From the cell containing the given text, extract its center point as (X, Y) coordinate. 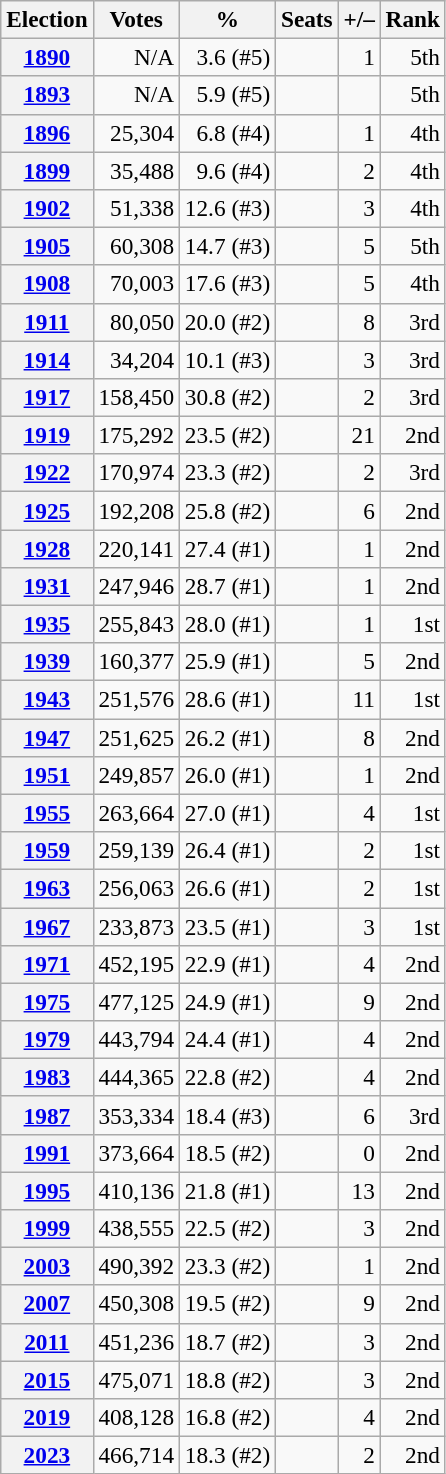
158,450 (136, 397)
1908 (47, 284)
247,946 (136, 586)
1971 (47, 964)
452,195 (136, 964)
30.8 (#2) (227, 397)
18.3 (#2) (227, 1455)
443,794 (136, 1039)
25.8 (#2) (227, 510)
Votes (136, 19)
1902 (47, 208)
1979 (47, 1039)
1939 (47, 662)
255,843 (136, 624)
1925 (47, 510)
353,334 (136, 1115)
1975 (47, 1002)
170,974 (136, 473)
34,204 (136, 359)
22.8 (#2) (227, 1077)
160,377 (136, 662)
80,050 (136, 322)
477,125 (136, 1002)
9.6 (#4) (227, 170)
1893 (47, 95)
23.5 (#2) (227, 435)
256,063 (136, 888)
3.6 (#5) (227, 57)
1959 (47, 850)
1963 (47, 888)
23.5 (#1) (227, 926)
444,365 (136, 1077)
450,308 (136, 1304)
175,292 (136, 435)
490,392 (136, 1266)
1928 (47, 548)
22.5 (#2) (227, 1228)
475,071 (136, 1379)
1899 (47, 170)
1955 (47, 813)
2007 (47, 1304)
1991 (47, 1153)
1896 (47, 133)
1987 (47, 1115)
26.4 (#1) (227, 850)
2019 (47, 1417)
24.4 (#1) (227, 1039)
Seats (308, 19)
Election (47, 19)
6.8 (#4) (227, 133)
18.7 (#2) (227, 1342)
466,714 (136, 1455)
249,857 (136, 775)
2015 (47, 1379)
26.0 (#1) (227, 775)
28.7 (#1) (227, 586)
1905 (47, 246)
26.2 (#1) (227, 737)
27.0 (#1) (227, 813)
410,136 (136, 1190)
2003 (47, 1266)
251,625 (136, 737)
19.5 (#2) (227, 1304)
17.6 (#3) (227, 284)
1951 (47, 775)
259,139 (136, 850)
20.0 (#2) (227, 322)
18.4 (#3) (227, 1115)
27.4 (#1) (227, 548)
70,003 (136, 284)
5.9 (#5) (227, 95)
60,308 (136, 246)
25,304 (136, 133)
1999 (47, 1228)
220,141 (136, 548)
18.8 (#2) (227, 1379)
1983 (47, 1077)
10.1 (#3) (227, 359)
251,576 (136, 699)
Rank (412, 19)
28.0 (#1) (227, 624)
192,208 (136, 510)
18.5 (#2) (227, 1153)
21.8 (#1) (227, 1190)
2011 (47, 1342)
2023 (47, 1455)
22.9 (#1) (227, 964)
26.6 (#1) (227, 888)
451,236 (136, 1342)
1919 (47, 435)
373,664 (136, 1153)
1914 (47, 359)
1935 (47, 624)
+/– (359, 19)
1890 (47, 57)
24.9 (#1) (227, 1002)
1943 (47, 699)
1931 (47, 586)
% (227, 19)
1995 (47, 1190)
233,873 (136, 926)
13 (359, 1190)
16.8 (#2) (227, 1417)
21 (359, 435)
11 (359, 699)
1917 (47, 397)
12.6 (#3) (227, 208)
263,664 (136, 813)
1922 (47, 473)
1947 (47, 737)
408,128 (136, 1417)
438,555 (136, 1228)
14.7 (#3) (227, 246)
0 (359, 1153)
28.6 (#1) (227, 699)
25.9 (#1) (227, 662)
1911 (47, 322)
1967 (47, 926)
51,338 (136, 208)
35,488 (136, 170)
